From the cell containing the given text, extract its center point as (X, Y) coordinate. 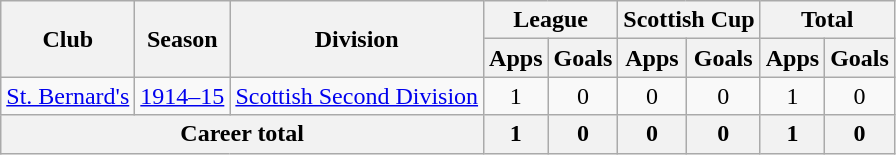
Career total (242, 134)
League (551, 20)
Club (68, 39)
1914–15 (182, 96)
Scottish Second Division (357, 96)
Division (357, 39)
Season (182, 39)
St. Bernard's (68, 96)
Total (827, 20)
Scottish Cup (689, 20)
